Search for the cell housing the specified text and yield its [x, y] center coordinate. 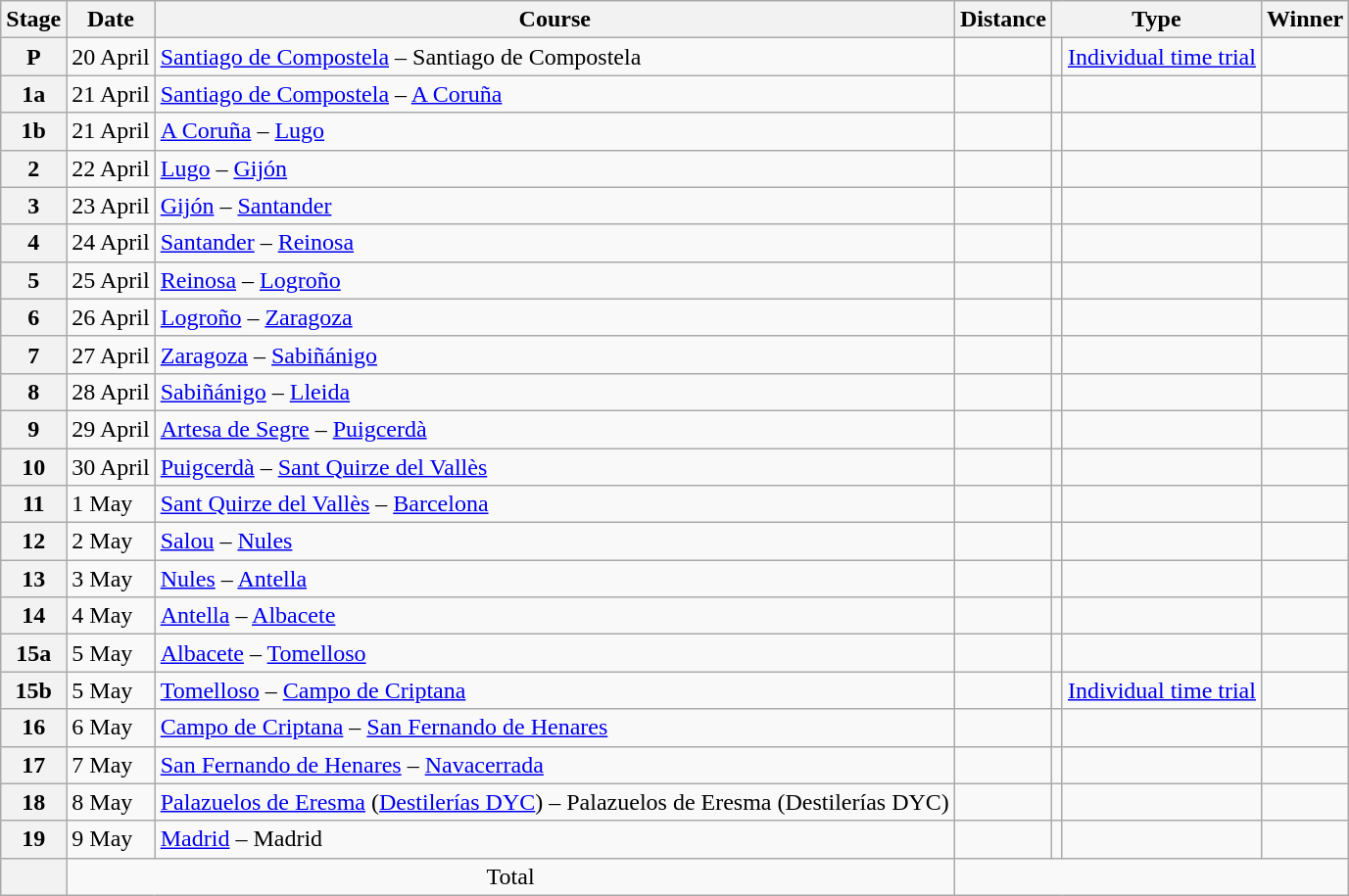
7 [33, 354]
Salou – Nules [554, 542]
27 April [111, 354]
14 [33, 616]
Tomelloso – Campo de Criptana [554, 690]
1a [33, 94]
Winner [1305, 20]
6 May [111, 728]
26 April [111, 317]
Logroño – Zaragoza [554, 317]
Campo de Criptana – San Fernando de Henares [554, 728]
3 May [111, 579]
Puigcerdà – Sant Quirze del Vallès [554, 467]
P [33, 57]
25 April [111, 280]
30 April [111, 467]
23 April [111, 206]
Sant Quirze del Vallès – Barcelona [554, 504]
Madrid – Madrid [554, 839]
Reinosa – Logroño [554, 280]
7 May [111, 765]
6 [33, 317]
13 [33, 579]
2 [33, 168]
San Fernando de Henares – Navacerrada [554, 765]
4 May [111, 616]
24 April [111, 243]
3 [33, 206]
Antella – Albacete [554, 616]
Zaragoza – Sabiñánigo [554, 354]
5 [33, 280]
12 [33, 542]
Course [554, 20]
Albacete – Tomelloso [554, 653]
29 April [111, 429]
Artesa de Segre – Puigcerdà [554, 429]
Sabiñánigo – Lleida [554, 392]
Gijón – Santander [554, 206]
Distance [1003, 20]
4 [33, 243]
Palazuelos de Eresma (Destilerías DYC) – Palazuelos de Eresma (Destilerías DYC) [554, 802]
19 [33, 839]
11 [33, 504]
Total [511, 876]
16 [33, 728]
28 April [111, 392]
17 [33, 765]
9 May [111, 839]
Type [1156, 20]
15b [33, 690]
20 April [111, 57]
2 May [111, 542]
1b [33, 131]
8 May [111, 802]
15a [33, 653]
10 [33, 467]
18 [33, 802]
Nules – Antella [554, 579]
A Coruña – Lugo [554, 131]
22 April [111, 168]
Santiago de Compostela – A Coruña [554, 94]
1 May [111, 504]
Date [111, 20]
Santiago de Compostela – Santiago de Compostela [554, 57]
8 [33, 392]
Lugo – Gijón [554, 168]
Santander – Reinosa [554, 243]
9 [33, 429]
Stage [33, 20]
